Extract the (X, Y) coordinate from the center of the cell holding the provided text.  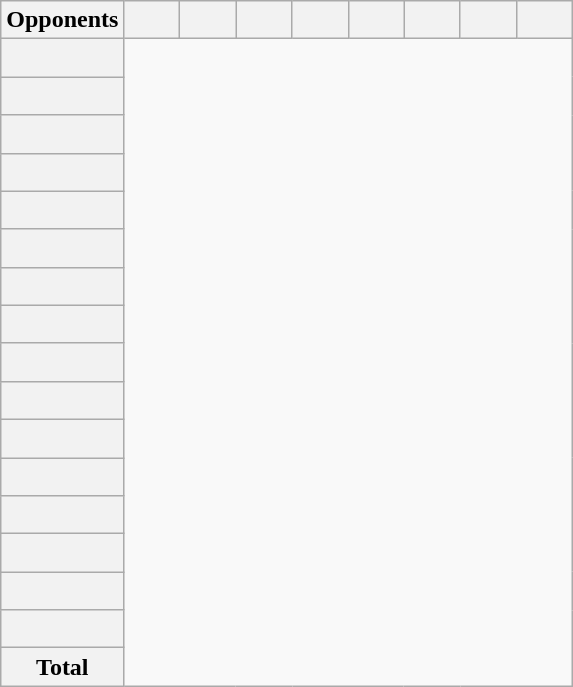
Total (62, 667)
Opponents (62, 20)
